Search for the cell housing the specified text and yield its (x, y) center coordinate. 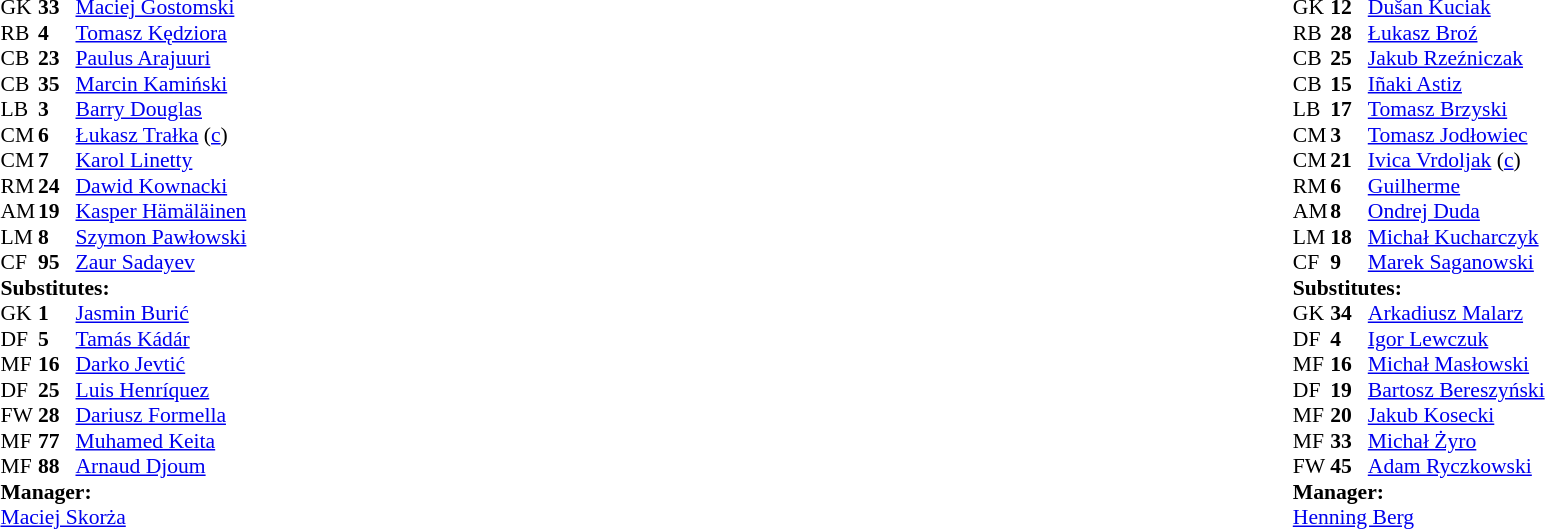
Tomasz Jodłowiec (1456, 135)
Jakub Rzeźniczak (1456, 59)
Dariusz Formella (162, 415)
88 (57, 467)
23 (57, 59)
Zaur Sadayev (162, 263)
Muhamed Keita (162, 441)
Darko Jevtić (162, 365)
Łukasz Broź (1456, 33)
24 (57, 186)
Michał Żyro (1456, 441)
Paulus Arajuuri (162, 59)
Marek Saganowski (1456, 263)
Dawid Kownacki (162, 186)
33 (1349, 441)
Karol Linetty (162, 161)
Tamás Kádár (162, 339)
Iñaki Astiz (1456, 84)
Arkadiusz Malarz (1456, 313)
95 (57, 263)
15 (1349, 84)
Jasmin Burić (162, 313)
Guilherme (1456, 186)
18 (1349, 237)
Jakub Kosecki (1456, 415)
7 (57, 161)
Barry Douglas (162, 109)
45 (1349, 467)
5 (57, 339)
Łukasz Trałka (c) (162, 135)
Adam Ryczkowski (1456, 467)
Michał Kucharczyk (1456, 237)
Tomasz Brzyski (1456, 109)
9 (1349, 263)
Luis Henríquez (162, 390)
21 (1349, 161)
1 (57, 313)
Marcin Kamiński (162, 84)
Michał Masłowski (1456, 365)
Tomasz Kędziora (162, 33)
20 (1349, 415)
Ondrej Duda (1456, 211)
77 (57, 441)
Igor Lewczuk (1456, 339)
35 (57, 84)
Arnaud Djoum (162, 467)
Bartosz Bereszyński (1456, 390)
Ivica Vrdoljak (c) (1456, 161)
34 (1349, 313)
Kasper Hämäläinen (162, 211)
Szymon Pawłowski (162, 237)
17 (1349, 109)
